Search for the cell housing the specified text and yield its [x, y] center coordinate. 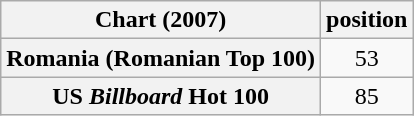
Romania (Romanian Top 100) [161, 58]
85 [367, 96]
53 [367, 58]
position [367, 20]
Chart (2007) [161, 20]
US Billboard Hot 100 [161, 96]
